Locate the cell with the specified text and output its [X, Y] center coordinate. 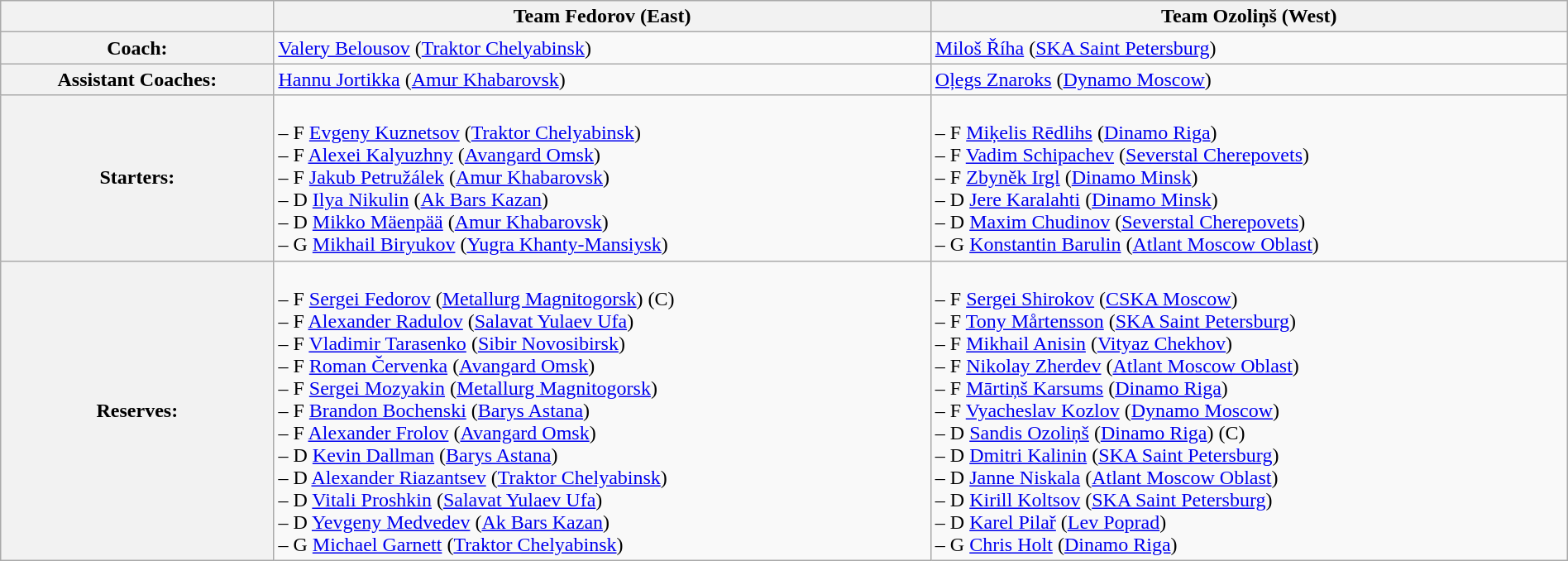
Oļegs Znaroks (Dynamo Moscow) [1249, 79]
Team Fedorov (East) [602, 17]
Assistant Coaches: [137, 79]
Hannu Jortikka (Amur Khabarovsk) [602, 79]
Reserves: [137, 410]
Team Ozoliņš (West) [1249, 17]
Coach: [137, 48]
Starters: [137, 178]
Valery Belousov (Traktor Chelyabinsk) [602, 48]
Miloš Říha (SKA Saint Petersburg) [1249, 48]
